Determine the (X, Y) coordinate at the center of the cell enclosing the given text.  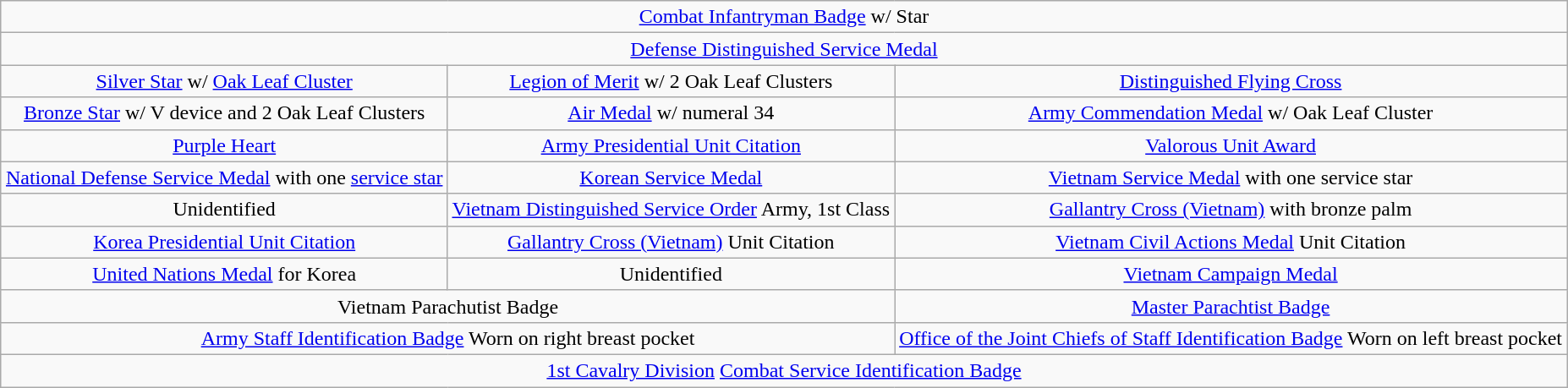
Korea Presidential Unit Citation (224, 242)
Vietnam Campaign Medal (1231, 274)
Army Staff Identification Badge Worn on right breast pocket (447, 338)
Combat Infantryman Badge w/ Star (783, 17)
Distinguished Flying Cross (1231, 81)
Korean Service Medal (672, 178)
National Defense Service Medal with one service star (224, 178)
Vietnam Service Medal with one service star (1231, 178)
United Nations Medal for Korea (224, 274)
Vietnam Distinguished Service Order Army, 1st Class (672, 210)
1st Cavalry Division Combat Service Identification Badge (783, 370)
Silver Star w/ Oak Leaf Cluster (224, 81)
Master Parachtist Badge (1231, 306)
Army Commendation Medal w/ Oak Leaf Cluster (1231, 113)
Gallantry Cross (Vietnam) Unit Citation (672, 242)
Legion of Merit w/ 2 Oak Leaf Clusters (672, 81)
Vietnam Civil Actions Medal Unit Citation (1231, 242)
Valorous Unit Award (1231, 145)
Vietnam Parachutist Badge (447, 306)
Purple Heart (224, 145)
Office of the Joint Chiefs of Staff Identification Badge Worn on left breast pocket (1231, 338)
Air Medal w/ numeral 34 (672, 113)
Defense Distinguished Service Medal (783, 49)
Gallantry Cross (Vietnam) with bronze palm (1231, 210)
Bronze Star w/ V device and 2 Oak Leaf Clusters (224, 113)
Army Presidential Unit Citation (672, 145)
